Determine the [X, Y] coordinate at the center of the cell enclosing the given text.  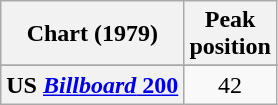
Chart (1979) [92, 34]
US Billboard 200 [92, 85]
42 [230, 85]
Peakposition [230, 34]
